Identify which cell holds the provided text, then report its (x, y) central coordinate. 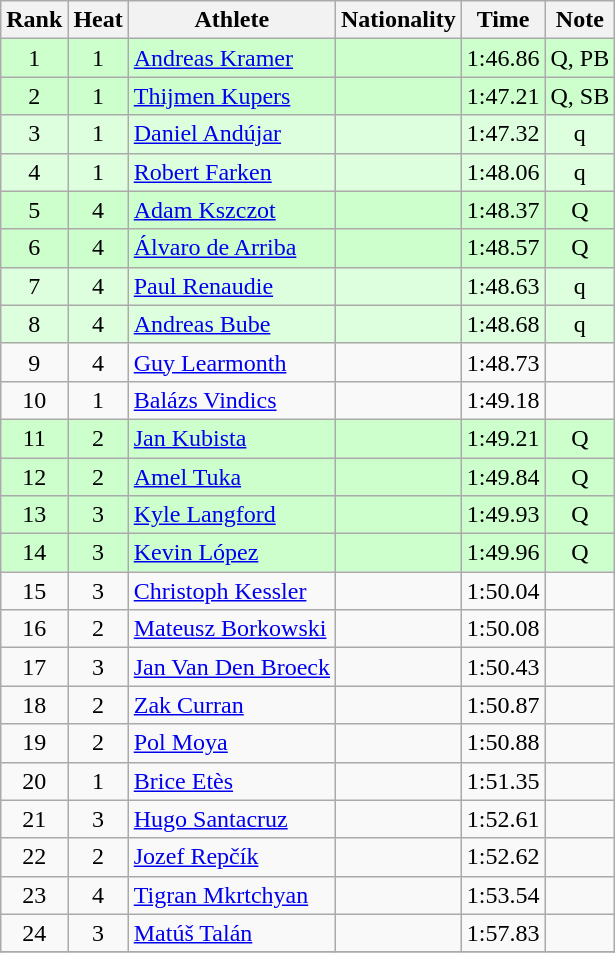
12 (34, 477)
14 (34, 553)
1:47.32 (503, 134)
24 (34, 933)
Paul Renaudie (232, 286)
7 (34, 286)
Nationality (398, 20)
Heat (98, 20)
1:49.96 (503, 553)
Robert Farken (232, 172)
1:48.63 (503, 286)
6 (34, 248)
23 (34, 895)
Andreas Kramer (232, 58)
Thijmen Kupers (232, 96)
Balázs Vindics (232, 400)
1:49.93 (503, 515)
Time (503, 20)
Hugo Santacruz (232, 819)
Athlete (232, 20)
Zak Curran (232, 705)
1:48.06 (503, 172)
22 (34, 857)
Amel Tuka (232, 477)
16 (34, 629)
8 (34, 324)
1:57.83 (503, 933)
10 (34, 400)
1:50.08 (503, 629)
17 (34, 667)
Andreas Bube (232, 324)
9 (34, 362)
Jan Van Den Broeck (232, 667)
Guy Learmonth (232, 362)
1:52.62 (503, 857)
1:47.21 (503, 96)
19 (34, 743)
1:48.68 (503, 324)
1:48.57 (503, 248)
18 (34, 705)
1:49.18 (503, 400)
1:50.04 (503, 591)
Jan Kubista (232, 438)
Adam Kszczot (232, 210)
Note (580, 20)
1:51.35 (503, 781)
1:50.88 (503, 743)
Q, SB (580, 96)
Kyle Langford (232, 515)
Tigran Mkrtchyan (232, 895)
1:46.86 (503, 58)
1:49.84 (503, 477)
20 (34, 781)
5 (34, 210)
13 (34, 515)
11 (34, 438)
Brice Etès (232, 781)
21 (34, 819)
Pol Moya (232, 743)
Christoph Kessler (232, 591)
Matúš Talán (232, 933)
1:53.54 (503, 895)
1:48.73 (503, 362)
Jozef Repčík (232, 857)
1:50.87 (503, 705)
Álvaro de Arriba (232, 248)
Rank (34, 20)
Mateusz Borkowski (232, 629)
1:52.61 (503, 819)
15 (34, 591)
1:50.43 (503, 667)
Kevin López (232, 553)
1:48.37 (503, 210)
Daniel Andújar (232, 134)
1:49.21 (503, 438)
Q, PB (580, 58)
